Return [x, y] of the center of cell containing provided text 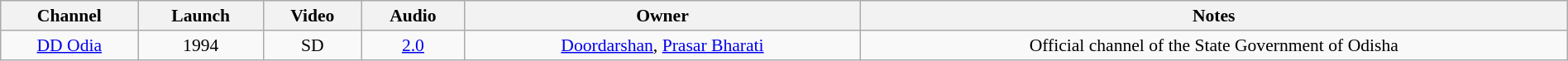
DD Odia [69, 45]
2.0 [414, 45]
1994 [201, 45]
Notes [1214, 16]
Official channel of the State Government of Odisha [1214, 45]
Launch [201, 16]
Channel [69, 16]
Doordarshan, Prasar Bharati [662, 45]
Video [313, 16]
Owner [662, 16]
SD [313, 45]
Audio [414, 16]
